Pinpoint the cell where the given text exists, returning its (x, y) midpoint coordinate. 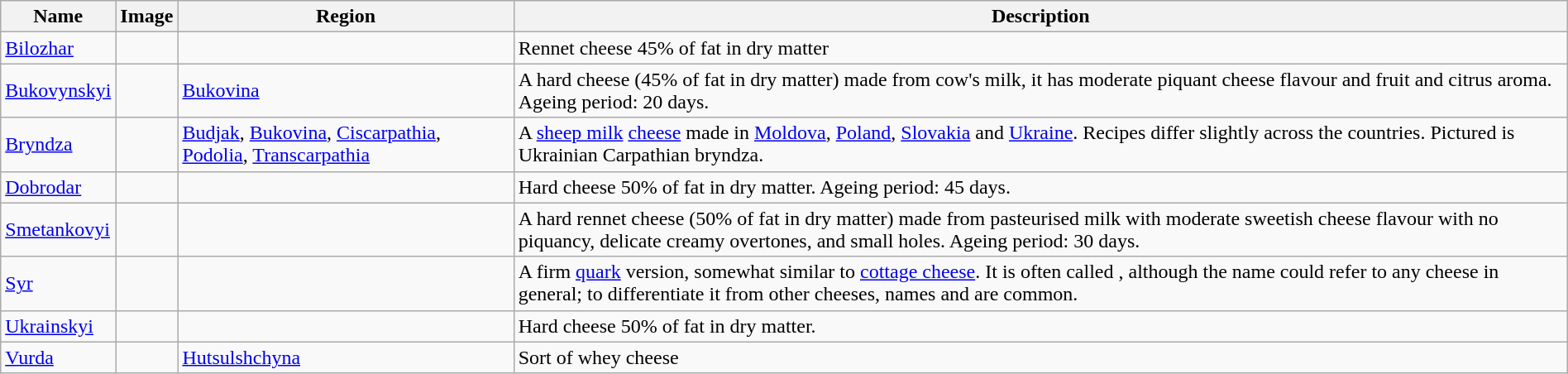
Bukovina (346, 91)
Rennet cheese 45% of fat in dry matter (1040, 48)
Smetankovyi (58, 230)
Sort of whey cheese (1040, 357)
Dobrodar (58, 187)
Hutsulshchyna (346, 357)
Ukrainskyi (58, 326)
Hard cheese 50% of fat in dry matter. (1040, 326)
Bilozhar (58, 48)
Syr (58, 283)
Bryndza (58, 144)
Bukovynskyi (58, 91)
Name (58, 17)
Image (147, 17)
Vurda (58, 357)
Hard cheese 50% of fat in dry matter. Ageing period: 45 days. (1040, 187)
Description (1040, 17)
Region (346, 17)
Budjak, Bukovina, Ciscarpathia, Podolia, Transcarpathia (346, 144)
